Identify which cell holds the provided text, then report its [X, Y] central coordinate. 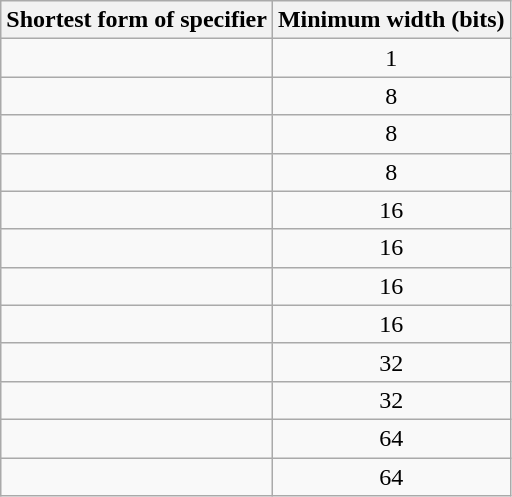
1 [391, 58]
Shortest form of specifier [137, 20]
Minimum width (bits) [391, 20]
